Provide the [x, y] coordinate of the cell's center where the given text is located.  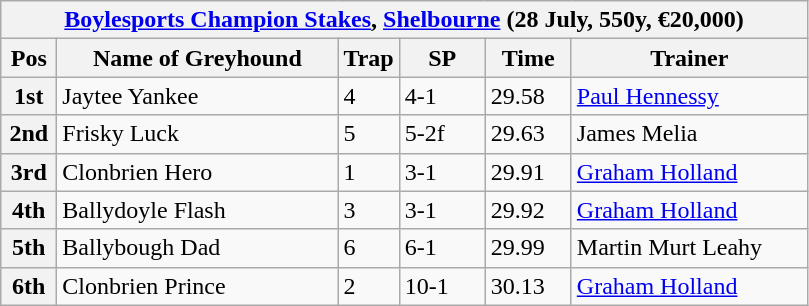
5 [368, 134]
29.92 [528, 210]
4-1 [442, 96]
3rd [29, 172]
Frisky Luck [198, 134]
2nd [29, 134]
Trap [368, 58]
Time [528, 58]
Boylesports Champion Stakes, Shelbourne (28 July, 550y, €20,000) [404, 20]
Ballybough Dad [198, 248]
1st [29, 96]
29.99 [528, 248]
James Melia [689, 134]
6th [29, 286]
4th [29, 210]
Clonbrien Hero [198, 172]
6 [368, 248]
29.58 [528, 96]
10-1 [442, 286]
29.91 [528, 172]
Name of Greyhound [198, 58]
Jaytee Yankee [198, 96]
29.63 [528, 134]
Pos [29, 58]
Ballydoyle Flash [198, 210]
5th [29, 248]
Paul Hennessy [689, 96]
5-2f [442, 134]
2 [368, 286]
6-1 [442, 248]
SP [442, 58]
4 [368, 96]
1 [368, 172]
Martin Murt Leahy [689, 248]
Clonbrien Prince [198, 286]
3 [368, 210]
30.13 [528, 286]
Trainer [689, 58]
